Search for the cell housing the specified text and yield its (x, y) center coordinate. 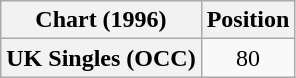
Chart (1996) (101, 20)
80 (248, 58)
Position (248, 20)
UK Singles (OCC) (101, 58)
